From the cell containing the given text, extract its center point as [X, Y] coordinate. 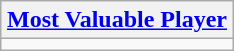
Most Valuable Player [116, 20]
